Determine the [x, y] coordinate at the center of the cell enclosing the given text.  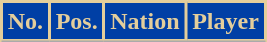
Player [226, 22]
Nation [145, 22]
No. [26, 22]
Pos. [76, 22]
